From the cell containing the given text, extract its center point as (X, Y) coordinate. 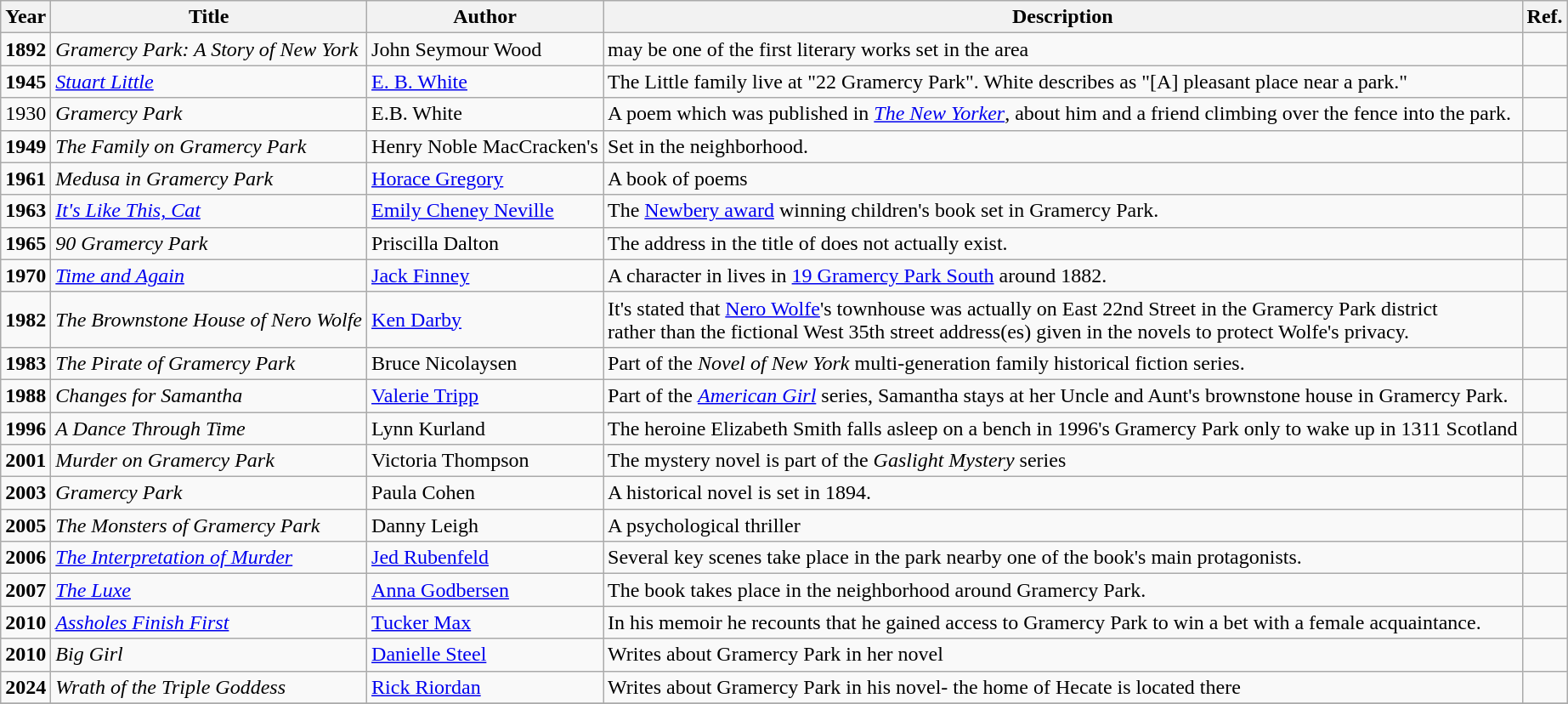
1892 (25, 49)
A poem which was published in The New Yorker, about him and a friend climbing over the fence into the park. (1063, 114)
Emily Cheney Neville (485, 211)
Writes about Gramercy Park in her novel (1063, 655)
A historical novel is set in 1894. (1063, 493)
It's Like This, Cat (209, 211)
Ref. (1545, 17)
1996 (25, 428)
2001 (25, 461)
Jed Rubenfeld (485, 558)
The Pirate of Gramercy Park (209, 363)
Henry Noble MacCracken's (485, 146)
90 Gramercy Park (209, 243)
John Seymour Wood (485, 49)
E. B. White (485, 82)
A character in lives in 19 Gramercy Park South around 1882. (1063, 275)
1961 (25, 179)
The Family on Gramercy Park (209, 146)
Tucker Max (485, 622)
Stuart Little (209, 82)
The address in the title of does not actually exist. (1063, 243)
1965 (25, 243)
Big Girl (209, 655)
Part of the American Girl series, Samantha stays at her Uncle and Aunt's brownstone house in Gramercy Park. (1063, 395)
Jack Finney (485, 275)
The Luxe (209, 590)
2005 (25, 525)
The book takes place in the neighborhood around Gramercy Park. (1063, 590)
Bruce Nicolaysen (485, 363)
Victoria Thompson (485, 461)
Title (209, 17)
Danny Leigh (485, 525)
The Interpretation of Murder (209, 558)
Danielle Steel (485, 655)
2024 (25, 687)
Horace Gregory (485, 179)
Time and Again (209, 275)
The mystery novel is part of the Gaslight Mystery series (1063, 461)
Author (485, 17)
1949 (25, 146)
Description (1063, 17)
2006 (25, 558)
may be one of the first literary works set in the area (1063, 49)
Gramercy Park: A Story of New York (209, 49)
2007 (25, 590)
A psychological thriller (1063, 525)
2003 (25, 493)
Changes for Samantha (209, 395)
In his memoir he recounts that he gained access to Gramercy Park to win a bet with a female acquaintance. (1063, 622)
Murder on Gramercy Park (209, 461)
1982 (25, 320)
Medusa in Gramercy Park (209, 179)
1945 (25, 82)
The heroine Elizabeth Smith falls asleep on a bench in 1996's Gramercy Park only to wake up in 1311 Scotland (1063, 428)
The Brownstone House of Nero Wolfe (209, 320)
Lynn Kurland (485, 428)
Set in the neighborhood. (1063, 146)
The Monsters of Gramercy Park (209, 525)
Valerie Tripp (485, 395)
Writes about Gramercy Park in his novel- the home of Hecate is located there (1063, 687)
1963 (25, 211)
1988 (25, 395)
Wrath of the Triple Goddess (209, 687)
Assholes Finish First (209, 622)
A Dance Through Time (209, 428)
Part of the Novel of New York multi-generation family historical fiction series. (1063, 363)
Year (25, 17)
1930 (25, 114)
The Little family live at "22 Gramercy Park". White describes as "[A] pleasant place near a park." (1063, 82)
1983 (25, 363)
Paula Cohen (485, 493)
A book of poems (1063, 179)
E.B. White (485, 114)
Ken Darby (485, 320)
1970 (25, 275)
Priscilla Dalton (485, 243)
Several key scenes take place in the park nearby one of the book's main protagonists. (1063, 558)
Anna Godbersen (485, 590)
The Newbery award winning children's book set in Gramercy Park. (1063, 211)
Rick Riordan (485, 687)
